Return [x, y] of the center of cell containing provided text 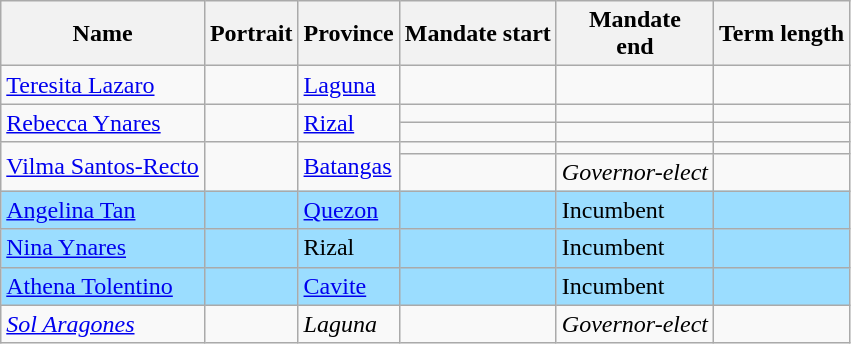
Name [103, 34]
Mandateend [634, 34]
Teresita Lazaro [103, 85]
Vilma Santos-Recto [103, 166]
Rebecca Ynares [103, 123]
Batangas [348, 166]
Quezon [348, 210]
Portrait [251, 34]
Province [348, 34]
Term length [782, 34]
Sol Aragones [103, 324]
Cavite [348, 286]
Athena Tolentino [103, 286]
Angelina Tan [103, 210]
Nina Ynares [103, 248]
Mandate start [478, 34]
